Detect which cell encompasses the target text, then output its [x, y] center coordinate. 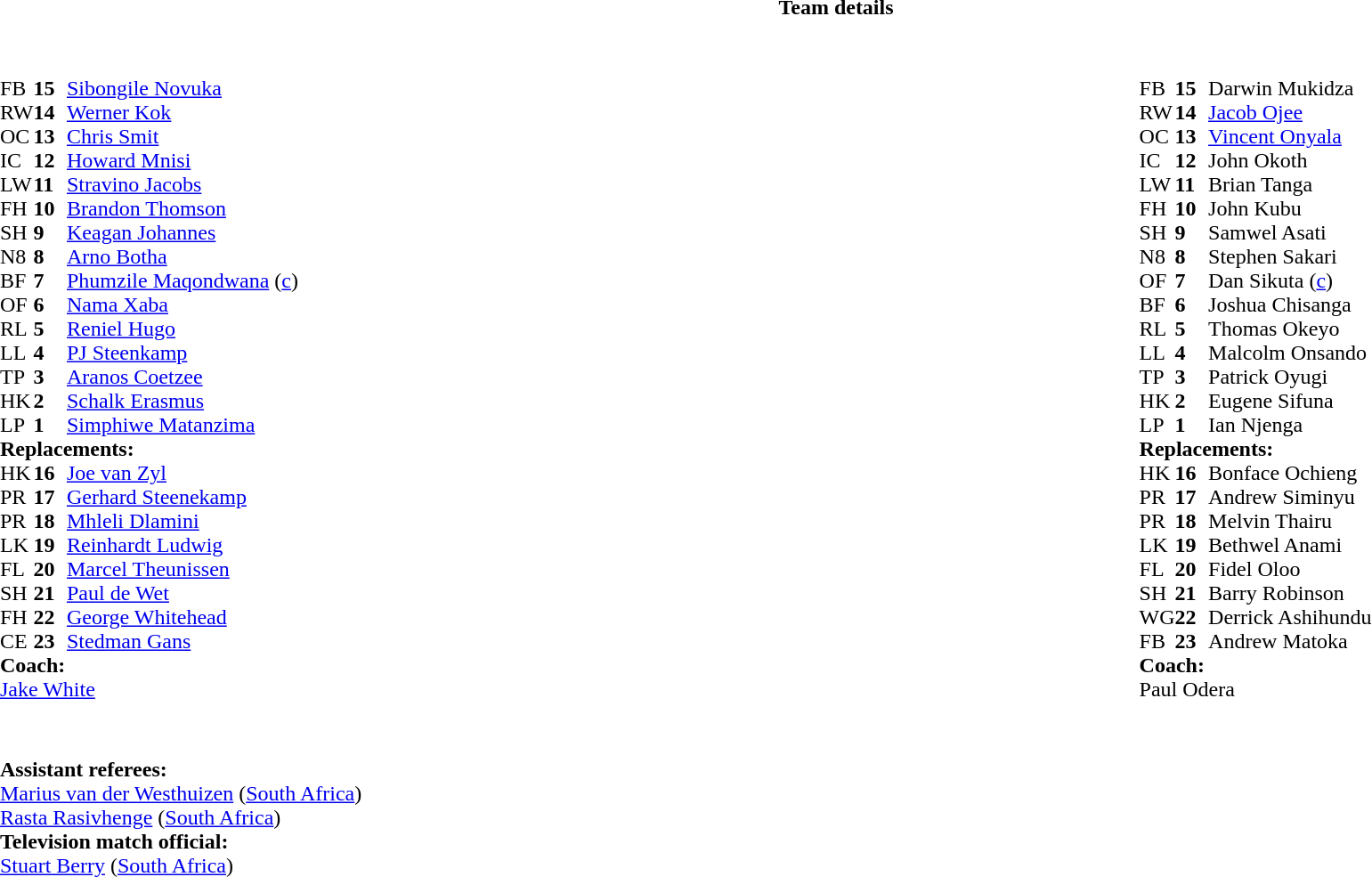
Brian Tanga [1289, 185]
Jacob Ojee [1289, 112]
Marcel Theunissen [183, 570]
Chris Smit [183, 137]
Samwel Asati [1289, 233]
Dan Sikuta (c) [1289, 281]
Jake White [150, 689]
Patrick Oyugi [1289, 378]
Simphiwe Matanzima [183, 426]
Stravino Jacobs [183, 185]
John Okoth [1289, 160]
Andrew Siminyu [1289, 497]
George Whitehead [183, 618]
Howard Mnisi [183, 160]
Andrew Matoka [1289, 641]
Thomas Okeyo [1289, 329]
John Kubu [1289, 208]
Bonface Ochieng [1289, 474]
Darwin Mukidza [1289, 89]
Stephen Sakari [1289, 256]
Malcolm Onsando [1289, 353]
Gerhard Steenekamp [183, 497]
Ian Njenga [1289, 426]
Stedman Gans [183, 641]
Paul de Wet [183, 593]
PJ Steenkamp [183, 353]
WG [1157, 618]
Sibongile Novuka [183, 89]
Fidel Oloo [1289, 570]
Eugene Sifuna [1289, 401]
Werner Kok [183, 112]
Reinhardt Ludwig [183, 545]
Brandon Thomson [183, 208]
Barry Robinson [1289, 593]
Melvin Thairu [1289, 522]
Reniel Hugo [183, 329]
Arno Botha [183, 256]
Joshua Chisanga [1289, 305]
Bethwel Anami [1289, 545]
Phumzile Maqondwana (c) [183, 281]
Vincent Onyala [1289, 137]
Joe van Zyl [183, 474]
Derrick Ashihundu [1289, 618]
Aranos Coetzee [183, 378]
Schalk Erasmus [183, 401]
Paul Odera [1255, 689]
Nama Xaba [183, 305]
CE [17, 641]
Mhleli Dlamini [183, 522]
Keagan Johannes [183, 233]
